Locate the cell with the specified text and output its [X, Y] center coordinate. 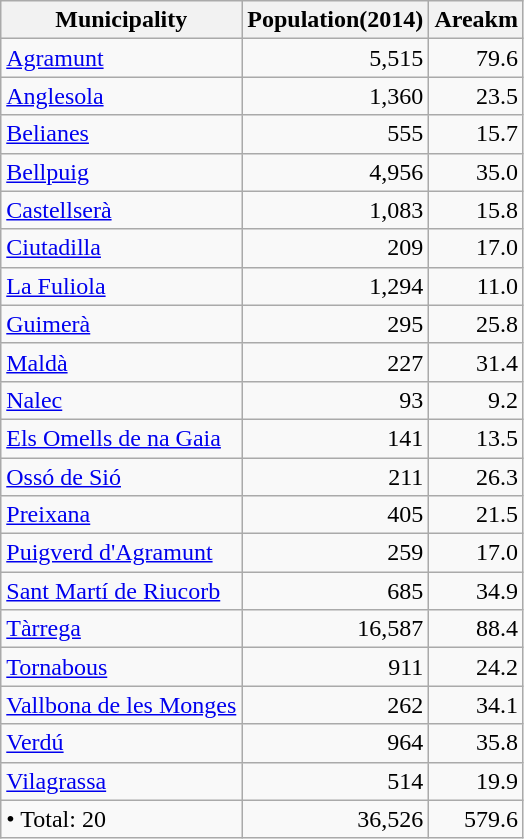
Nalec [122, 400]
34.9 [476, 591]
34.1 [476, 705]
Vilagrassa [122, 781]
93 [336, 400]
79.6 [476, 58]
Ciutadilla [122, 248]
35.8 [476, 743]
Sant Martí de Riucorb [122, 591]
911 [336, 667]
31.4 [476, 362]
Anglesola [122, 96]
262 [336, 705]
Castellserà [122, 210]
La Fuliola [122, 286]
209 [336, 248]
1,294 [336, 286]
Agramunt [122, 58]
964 [336, 743]
Belianes [122, 134]
25.8 [476, 324]
555 [336, 134]
685 [336, 591]
405 [336, 515]
26.3 [476, 477]
88.4 [476, 629]
11.0 [476, 286]
15.8 [476, 210]
Guimerà [122, 324]
514 [336, 781]
21.5 [476, 515]
13.5 [476, 438]
259 [336, 553]
227 [336, 362]
Municipality [122, 20]
15.7 [476, 134]
36,526 [336, 819]
24.2 [476, 667]
Tornabous [122, 667]
• Total: 20 [122, 819]
Population(2014) [336, 20]
4,956 [336, 172]
Puigverd d'Agramunt [122, 553]
9.2 [476, 400]
23.5 [476, 96]
141 [336, 438]
Areakm [476, 20]
Preixana [122, 515]
Els Omells de na Gaia [122, 438]
19.9 [476, 781]
1,083 [336, 210]
Maldà [122, 362]
579.6 [476, 819]
295 [336, 324]
Verdú [122, 743]
Bellpuig [122, 172]
Tàrrega [122, 629]
Vallbona de les Monges [122, 705]
1,360 [336, 96]
35.0 [476, 172]
16,587 [336, 629]
Ossó de Sió [122, 477]
5,515 [336, 58]
211 [336, 477]
